For the text-containing cell, return its midpoint in [X, Y] coordinate format. 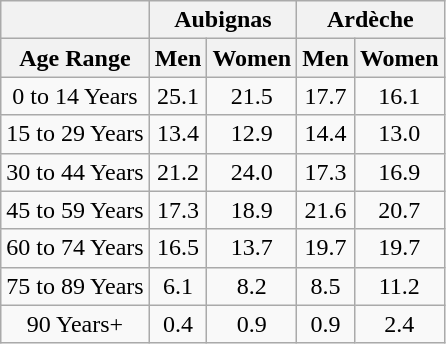
Age Range [75, 58]
16.1 [399, 96]
13.7 [252, 248]
16.9 [399, 172]
18.9 [252, 210]
0.4 [178, 324]
25.1 [178, 96]
13.4 [178, 134]
90 Years+ [75, 324]
0 to 14 Years [75, 96]
60 to 74 Years [75, 248]
Aubignas [222, 20]
21.5 [252, 96]
6.1 [178, 286]
8.5 [326, 286]
14.4 [326, 134]
21.6 [326, 210]
2.4 [399, 324]
21.2 [178, 172]
16.5 [178, 248]
75 to 89 Years [75, 286]
20.7 [399, 210]
30 to 44 Years [75, 172]
11.2 [399, 286]
12.9 [252, 134]
15 to 29 Years [75, 134]
Ardèche [370, 20]
45 to 59 Years [75, 210]
24.0 [252, 172]
8.2 [252, 286]
13.0 [399, 134]
17.7 [326, 96]
